Pinpoint the cell where the given text exists, returning its (x, y) midpoint coordinate. 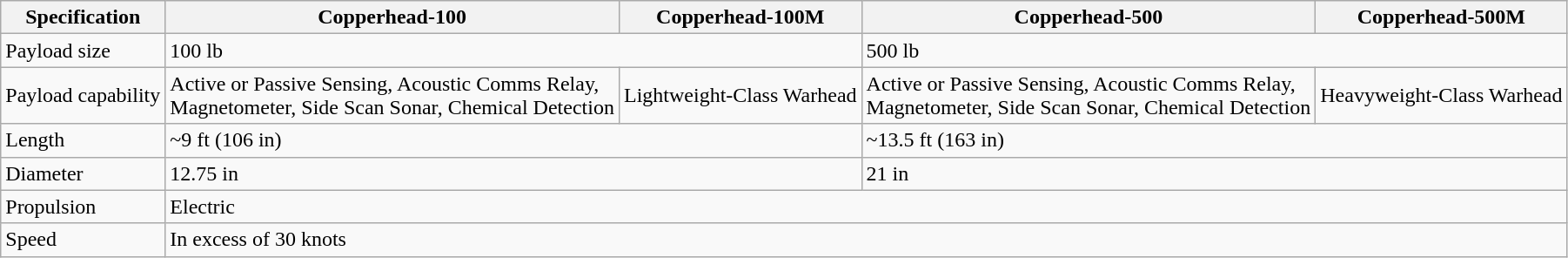
Speed (84, 240)
Payload size (84, 51)
Heavyweight-Class Warhead (1441, 96)
500 lb (1215, 51)
100 lb (513, 51)
Specification (84, 17)
Electric (867, 207)
Copperhead-100 (392, 17)
Diameter (84, 173)
12.75 in (513, 173)
Copperhead-500M (1441, 17)
Lightweight-Class Warhead (740, 96)
Length (84, 140)
Payload capability (84, 96)
Copperhead-100M (740, 17)
Copperhead-500 (1089, 17)
In excess of 30 knots (867, 240)
~13.5 ft (163 in) (1215, 140)
Propulsion (84, 207)
~9 ft (106 in) (513, 140)
21 in (1215, 173)
